Pinpoint the cell where the given text exists, returning its [X, Y] midpoint coordinate. 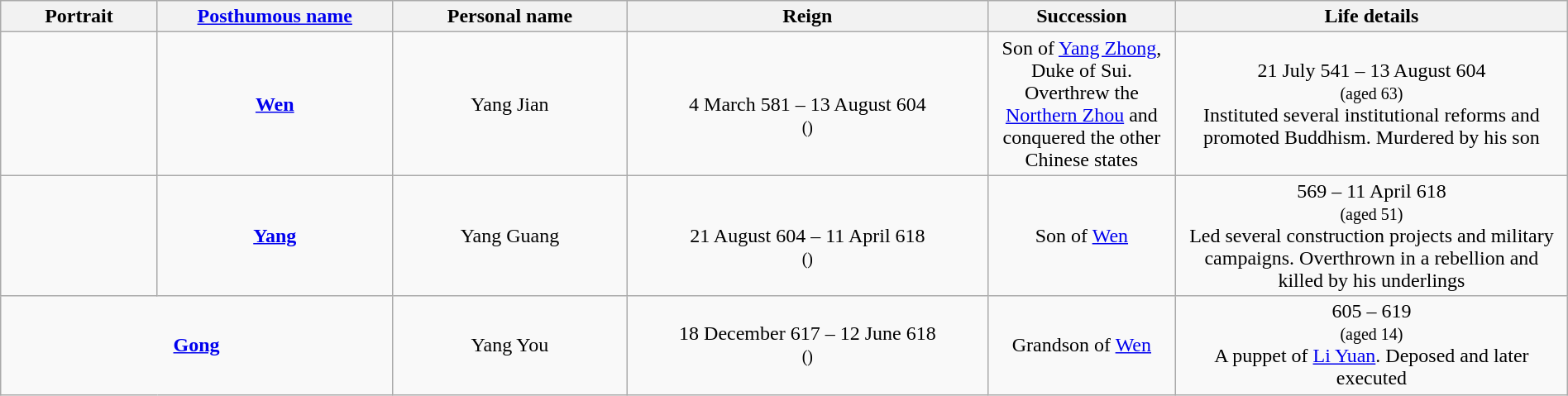
Posthumous name [275, 17]
21 July 541 – 13 August 604(aged 63)Instituted several institutional reforms and promoted Buddhism. Murdered by his son [1372, 104]
21 August 604 – 11 April 618() [808, 236]
Son of Yang Zhong, Duke of Sui. Overthrew the Northern Zhou and conquered the other Chinese states [1082, 104]
Life details [1372, 17]
569 – 11 April 618(aged 51)Led several construction projects and military campaigns. Overthrown in a rebellion and killed by his underlings [1372, 236]
Reign [808, 17]
Yang [275, 236]
Personal name [509, 17]
Portrait [79, 17]
4 March 581 – 13 August 604() [808, 104]
Yang Guang [509, 236]
Wen [275, 104]
Yang Jian [509, 104]
Succession [1082, 17]
Gong [197, 346]
Grandson of Wen [1082, 346]
Yang You [509, 346]
605 – 619(aged 14)A puppet of Li Yuan. Deposed and later executed [1372, 346]
18 December 617 – 12 June 618() [808, 346]
Son of Wen [1082, 236]
